Identify which cell holds the provided text, then report its (X, Y) central coordinate. 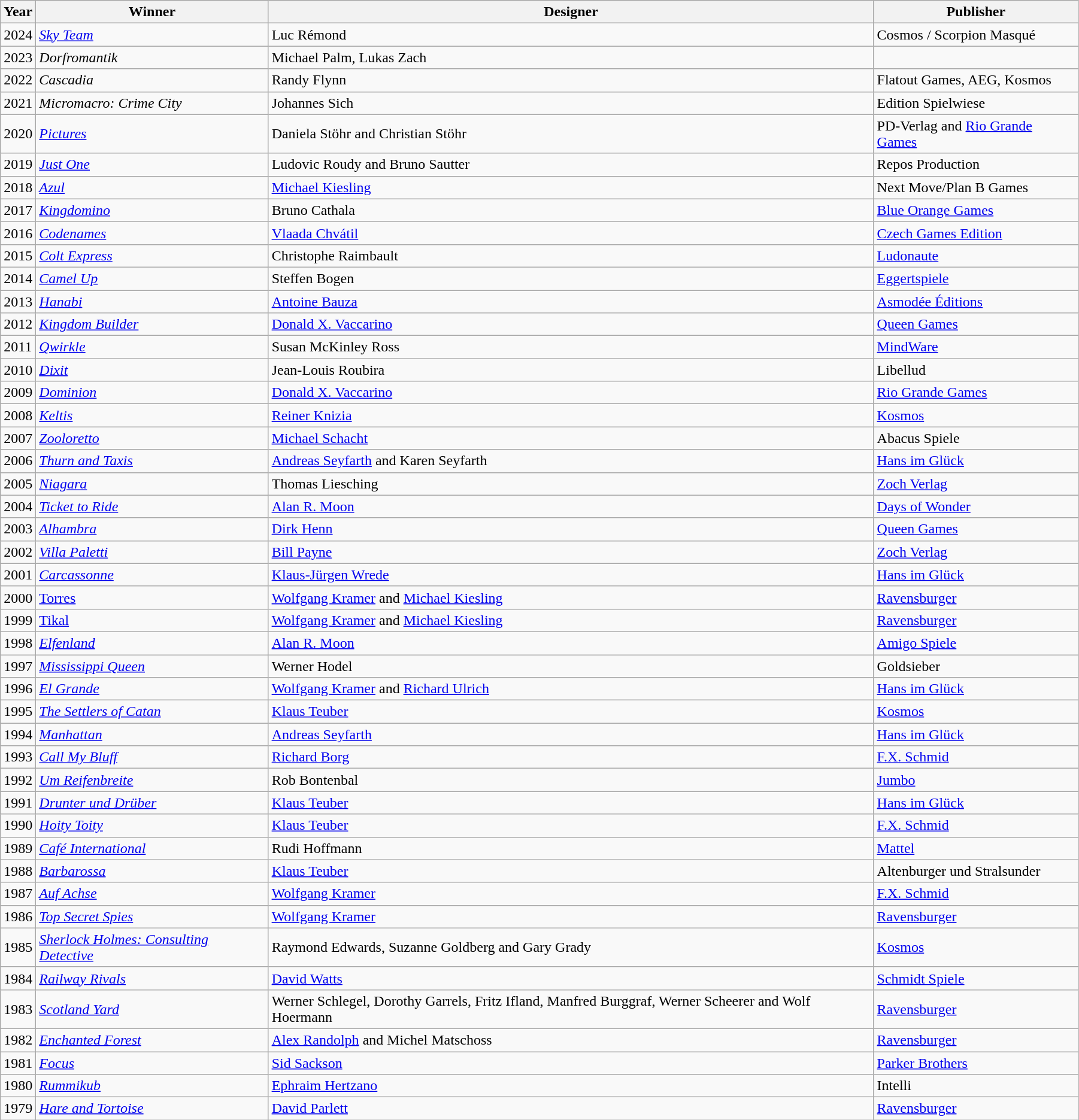
2008 (18, 415)
2004 (18, 506)
2006 (18, 461)
Kingdomino (152, 210)
Mattel (976, 848)
Andreas Seyfarth and Karen Seyfarth (571, 461)
2000 (18, 597)
2007 (18, 438)
PD-Verlag and Rio Grande Games (976, 134)
David Parlett (571, 1109)
2024 (18, 35)
Vlaada Chvátil (571, 233)
Um Reifenbreite (152, 780)
Jumbo (976, 780)
2023 (18, 57)
2012 (18, 324)
Sherlock Holmes: Consulting Detective (152, 947)
Dominion (152, 393)
MindWare (976, 347)
Year (18, 12)
Cascadia (152, 80)
1998 (18, 643)
1988 (18, 871)
2022 (18, 80)
Ticket to Ride (152, 506)
2010 (18, 370)
Mississippi Queen (152, 666)
Rio Grande Games (976, 393)
Flatout Games, AEG, Kosmos (976, 80)
Andreas Seyfarth (571, 734)
1996 (18, 689)
1985 (18, 947)
Azul (152, 187)
Ludonaute (976, 256)
Scotland Yard (152, 1009)
Railway Rivals (152, 978)
Manhattan (152, 734)
Café International (152, 848)
Reiner Knizia (571, 415)
Parker Brothers (976, 1063)
Enchanted Forest (152, 1040)
2021 (18, 103)
Michael Palm, Lukas Zach (571, 57)
Alex Randolph and Michel Matschoss (571, 1040)
1994 (18, 734)
Just One (152, 165)
Thurn and Taxis (152, 461)
The Settlers of Catan (152, 712)
2003 (18, 529)
2017 (18, 210)
Auf Achse (152, 894)
Hanabi (152, 301)
Wolfgang Kramer and Richard Ulrich (571, 689)
Villa Paletti (152, 552)
Werner Hodel (571, 666)
Asmodée Éditions (976, 301)
Christophe Raimbault (571, 256)
2018 (18, 187)
Bruno Cathala (571, 210)
Michael Kiesling (571, 187)
Amigo Spiele (976, 643)
1999 (18, 620)
Barbarossa (152, 871)
Codenames (152, 233)
1995 (18, 712)
Edition Spielwiese (976, 103)
1993 (18, 757)
Focus (152, 1063)
Randy Flynn (571, 80)
Ephraim Hertzano (571, 1086)
El Grande (152, 689)
Libellud (976, 370)
Johannes Sich (571, 103)
Qwirkle (152, 347)
Winner (152, 12)
2020 (18, 134)
2009 (18, 393)
Rudi Hoffmann (571, 848)
Kingdom Builder (152, 324)
Dixit (152, 370)
Klaus-Jürgen Wrede (571, 575)
1983 (18, 1009)
Eggertspiele (976, 278)
1981 (18, 1063)
2002 (18, 552)
Ludovic Roudy and Bruno Sautter (571, 165)
Days of Wonder (976, 506)
Micromacro: Crime City (152, 103)
Zooloretto (152, 438)
Sky Team (152, 35)
1992 (18, 780)
Top Secret Spies (152, 916)
Schmidt Spiele (976, 978)
Repos Production (976, 165)
Torres (152, 597)
Dorfromantik (152, 57)
Steffen Bogen (571, 278)
Abacus Spiele (976, 438)
1997 (18, 666)
Rob Bontenbal (571, 780)
Altenburger und Stralsunder (976, 871)
1987 (18, 894)
Richard Borg (571, 757)
Keltis (152, 415)
Jean-Louis Roubira (571, 370)
Call My Bluff (152, 757)
1984 (18, 978)
1982 (18, 1040)
Camel Up (152, 278)
Werner Schlegel, Dorothy Garrels, Fritz Ifland, Manfred Burggraf, Werner Scheerer and Wolf Hoermann (571, 1009)
1989 (18, 848)
Niagara (152, 484)
Drunter und Drüber (152, 803)
Sid Sackson (571, 1063)
Cosmos / Scorpion Masqué (976, 35)
2019 (18, 165)
2015 (18, 256)
Alhambra (152, 529)
Hoity Toity (152, 825)
1986 (18, 916)
Goldsieber (976, 666)
2005 (18, 484)
Elfenland (152, 643)
David Watts (571, 978)
Blue Orange Games (976, 210)
2013 (18, 301)
Intelli (976, 1086)
Publisher (976, 12)
Dirk Henn (571, 529)
Czech Games Edition (976, 233)
2014 (18, 278)
2016 (18, 233)
Next Move/Plan B Games (976, 187)
Hare and Tortoise (152, 1109)
Raymond Edwards, Suzanne Goldberg and Gary Grady (571, 947)
Tikal (152, 620)
2001 (18, 575)
2011 (18, 347)
Susan McKinley Ross (571, 347)
1979 (18, 1109)
Luc Rémond (571, 35)
Antoine Bauza (571, 301)
1980 (18, 1086)
Daniela Stöhr and Christian Stöhr (571, 134)
Carcassonne (152, 575)
Michael Schacht (571, 438)
1991 (18, 803)
Colt Express (152, 256)
Rummikub (152, 1086)
Thomas Liesching (571, 484)
Pictures (152, 134)
Designer (571, 12)
1990 (18, 825)
Bill Payne (571, 552)
